Locate the cell with the specified text and output its (x, y) center coordinate. 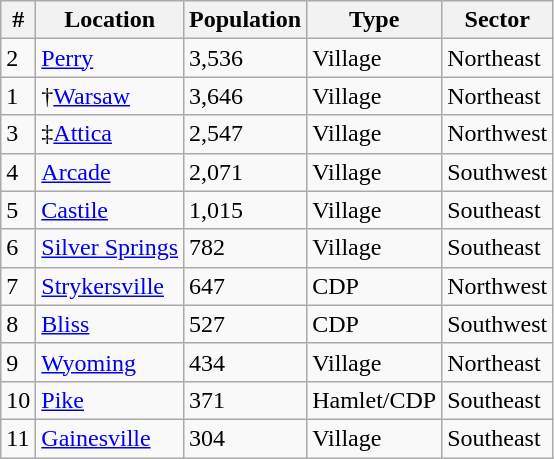
Location (110, 20)
434 (246, 362)
647 (246, 286)
3,646 (246, 96)
Type (374, 20)
Castile (110, 210)
782 (246, 248)
Population (246, 20)
Strykersville (110, 286)
6 (18, 248)
†Warsaw (110, 96)
2,071 (246, 172)
8 (18, 324)
Pike (110, 400)
‡Attica (110, 134)
9 (18, 362)
10 (18, 400)
5 (18, 210)
4 (18, 172)
527 (246, 324)
# (18, 20)
Bliss (110, 324)
Gainesville (110, 438)
Perry (110, 58)
1,015 (246, 210)
11 (18, 438)
304 (246, 438)
371 (246, 400)
3 (18, 134)
Arcade (110, 172)
Wyoming (110, 362)
7 (18, 286)
Sector (498, 20)
3,536 (246, 58)
2 (18, 58)
1 (18, 96)
Silver Springs (110, 248)
Hamlet/CDP (374, 400)
2,547 (246, 134)
